Search for the cell housing the specified text and yield its (X, Y) center coordinate. 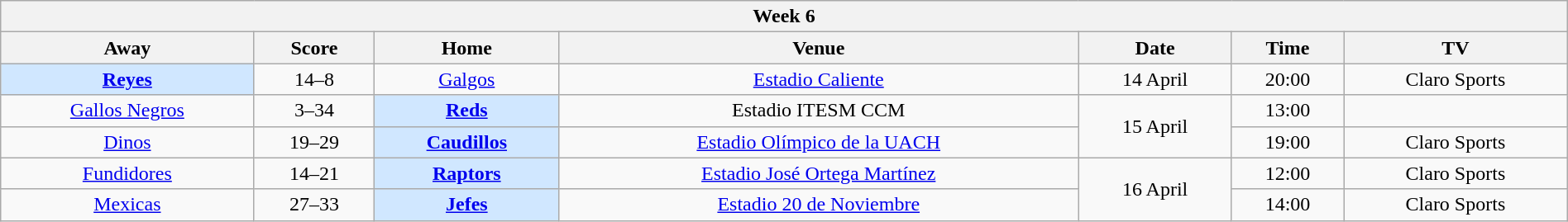
Score (314, 48)
19–29 (314, 142)
Jefes (466, 205)
Galgos (466, 79)
Raptors (466, 173)
27–33 (314, 205)
16 April (1155, 189)
Estadio 20 de Noviembre (819, 205)
Away (127, 48)
TV (1456, 48)
14 April (1155, 79)
19:00 (1287, 142)
Reds (466, 111)
Estadio ITESM CCM (819, 111)
12:00 (1287, 173)
Estadio Olímpico de la UACH (819, 142)
Time (1287, 48)
Home (466, 48)
14–8 (314, 79)
20:00 (1287, 79)
Week 6 (784, 17)
3–34 (314, 111)
Dinos (127, 142)
13:00 (1287, 111)
Estadio Caliente (819, 79)
Fundidores (127, 173)
Estadio José Ortega Martínez (819, 173)
14:00 (1287, 205)
Reyes (127, 79)
Gallos Negros (127, 111)
Mexicas (127, 205)
14–21 (314, 173)
Caudillos (466, 142)
Date (1155, 48)
Venue (819, 48)
15 April (1155, 126)
